Extract the [x, y] coordinate from the center of the cell holding the provided text.  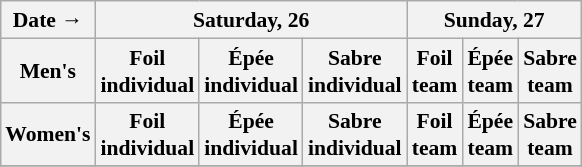
Saturday, 26 [250, 20]
Men's [48, 70]
Women's [48, 134]
Sunday, 27 [494, 20]
Date → [48, 20]
